From the cell containing the given text, extract its center point as (x, y) coordinate. 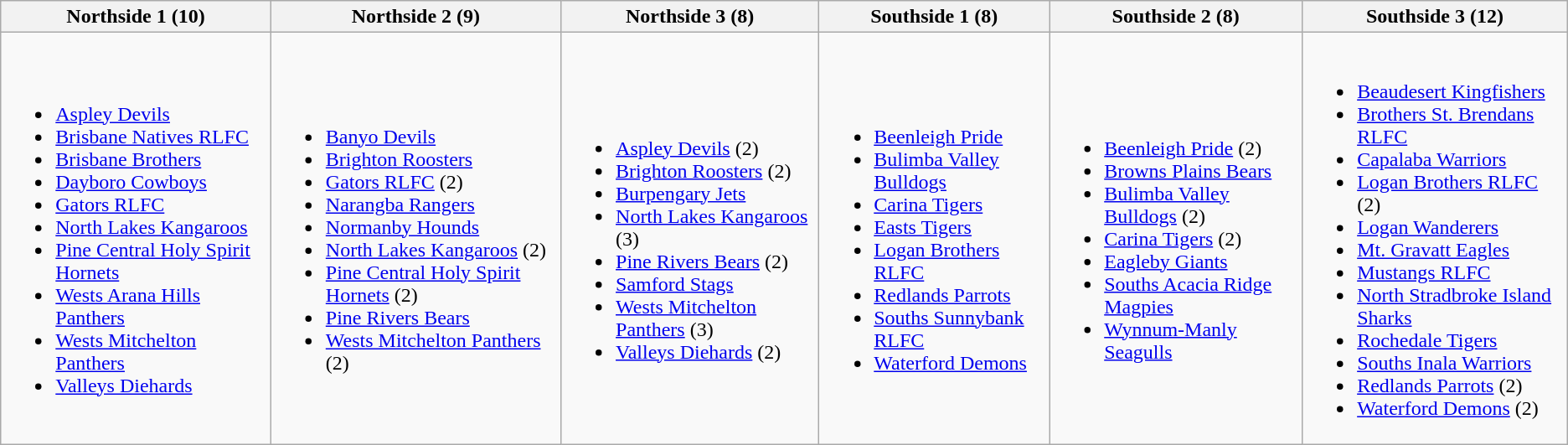
Northside 1 (10) (136, 17)
Northside 3 (8) (690, 17)
Beenleigh Pride Bulimba Valley Bulldogs Carina Tigers Easts Tigers Logan Brothers RLFC Redlands Parrots Souths Sunnybank RLFC Waterford Demons (935, 238)
Southside 1 (8) (935, 17)
Northside 2 (9) (415, 17)
Southside 2 (8) (1176, 17)
Southside 3 (12) (1436, 17)
